For the text-containing cell, return its midpoint in (X, Y) coordinate format. 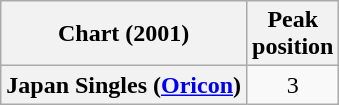
Peakposition (293, 34)
Japan Singles (Oricon) (124, 85)
3 (293, 85)
Chart (2001) (124, 34)
